Scan for the cell matching the given text and deliver its (x, y) coordinate at center. 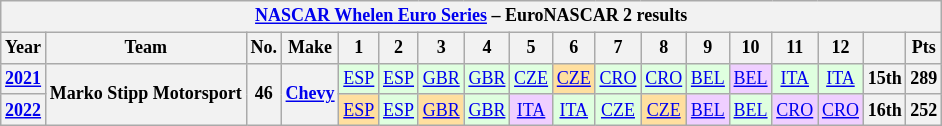
Year (24, 48)
11 (795, 48)
5 (532, 48)
2021 (24, 78)
46 (264, 94)
8 (664, 48)
9 (708, 48)
289 (924, 78)
12 (841, 48)
10 (750, 48)
Pts (924, 48)
Make (310, 48)
15th (884, 78)
Marko Stipp Motorsport (146, 94)
4 (487, 48)
NASCAR Whelen Euro Series – EuroNASCAR 2 results (472, 16)
Chevy (310, 94)
2 (399, 48)
No. (264, 48)
2022 (24, 110)
3 (441, 48)
7 (618, 48)
1 (359, 48)
252 (924, 110)
6 (574, 48)
Team (146, 48)
16th (884, 110)
